Output the (x, y) coordinate of the center of the cell containing the given text.  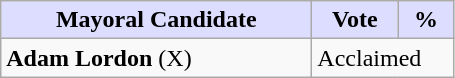
Acclaimed (383, 58)
Adam Lordon (X) (156, 58)
Vote (355, 20)
Mayoral Candidate (156, 20)
% (426, 20)
